For the text-containing cell, return its midpoint in (X, Y) coordinate format. 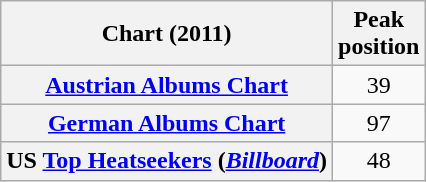
German Albums Chart (167, 123)
Peakposition (379, 34)
Austrian Albums Chart (167, 85)
97 (379, 123)
48 (379, 161)
Chart (2011) (167, 34)
39 (379, 85)
US Top Heatseekers (Billboard) (167, 161)
